Search for the cell housing the specified text and yield its (X, Y) center coordinate. 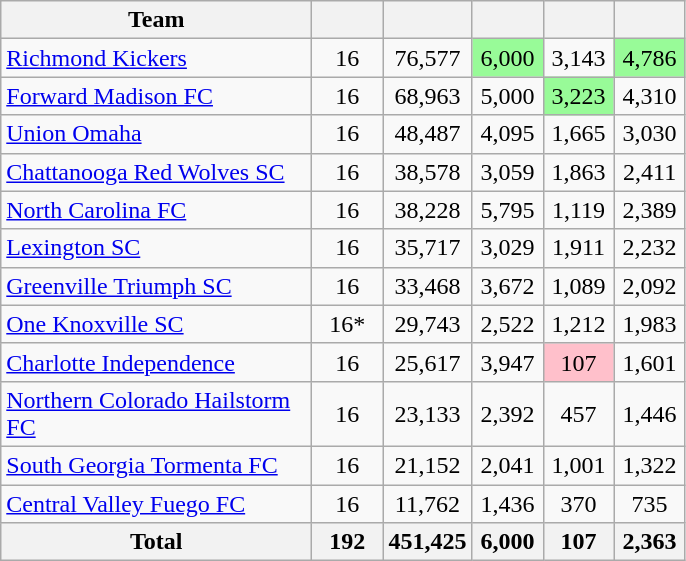
4,310 (650, 96)
35,717 (428, 248)
1,436 (508, 503)
21,152 (428, 465)
3,672 (508, 286)
3,143 (578, 58)
76,577 (428, 58)
Total (156, 542)
23,133 (428, 414)
457 (578, 414)
370 (578, 503)
Charlotte Independence (156, 362)
25,617 (428, 362)
11,762 (428, 503)
33,468 (428, 286)
Greenville Triumph SC (156, 286)
North Carolina FC (156, 210)
68,963 (428, 96)
16* (348, 324)
4,786 (650, 58)
Central Valley Fuego FC (156, 503)
1,863 (578, 172)
1,001 (578, 465)
29,743 (428, 324)
3,030 (650, 134)
1,911 (578, 248)
Forward Madison FC (156, 96)
5,000 (508, 96)
5,795 (508, 210)
38,578 (428, 172)
1,089 (578, 286)
2,411 (650, 172)
Team (156, 20)
Lexington SC (156, 248)
1,665 (578, 134)
One Knoxville SC (156, 324)
Richmond Kickers (156, 58)
1,212 (578, 324)
2,389 (650, 210)
2,041 (508, 465)
1,601 (650, 362)
48,487 (428, 134)
735 (650, 503)
2,363 (650, 542)
1,119 (578, 210)
3,947 (508, 362)
192 (348, 542)
2,092 (650, 286)
3,059 (508, 172)
3,223 (578, 96)
Northern Colorado Hailstorm FC (156, 414)
1,983 (650, 324)
Chattanooga Red Wolves SC (156, 172)
Union Omaha (156, 134)
451,425 (428, 542)
1,446 (650, 414)
South Georgia Tormenta FC (156, 465)
2,522 (508, 324)
2,232 (650, 248)
3,029 (508, 248)
4,095 (508, 134)
2,392 (508, 414)
1,322 (650, 465)
38,228 (428, 210)
